Find where the given text appears and provide that cell's center as [X, Y] coordinate. 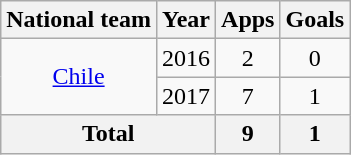
2017 [186, 96]
9 [248, 134]
Year [186, 20]
Apps [248, 20]
Goals [315, 20]
2 [248, 58]
2016 [186, 58]
National team [79, 20]
Chile [79, 77]
0 [315, 58]
Total [108, 134]
7 [248, 96]
